Provide the [x, y] coordinate of the cell's center where the given text is located.  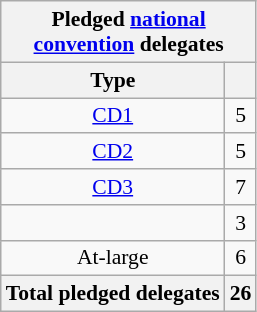
CD2 [113, 152]
Type [113, 80]
At-large [113, 258]
26 [241, 294]
Total pledged delegates [113, 294]
7 [241, 187]
Pledged nationalconvention delegates [129, 32]
6 [241, 258]
CD1 [113, 116]
CD3 [113, 187]
3 [241, 223]
